Scan for the cell matching the given text and deliver its [X, Y] coordinate at center. 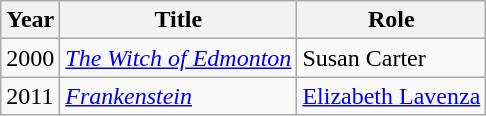
Frankenstein [178, 96]
2000 [30, 58]
Role [392, 20]
Title [178, 20]
Susan Carter [392, 58]
2011 [30, 96]
Elizabeth Lavenza [392, 96]
The Witch of Edmonton [178, 58]
Year [30, 20]
